Extract the (x, y) coordinate from the center of the cell holding the provided text.  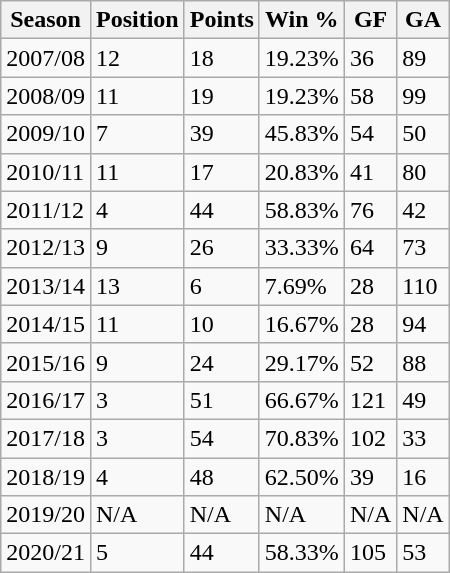
36 (370, 58)
26 (222, 248)
73 (423, 248)
2013/14 (46, 286)
42 (423, 210)
2017/18 (46, 438)
49 (423, 400)
Points (222, 20)
6 (222, 286)
88 (423, 362)
2018/19 (46, 477)
48 (222, 477)
41 (370, 172)
2008/09 (46, 96)
33.33% (302, 248)
94 (423, 324)
105 (370, 553)
Position (137, 20)
18 (222, 58)
19 (222, 96)
2011/12 (46, 210)
Win % (302, 20)
70.83% (302, 438)
GF (370, 20)
16 (423, 477)
89 (423, 58)
2007/08 (46, 58)
99 (423, 96)
2020/21 (46, 553)
17 (222, 172)
2015/16 (46, 362)
64 (370, 248)
2014/15 (46, 324)
7 (137, 134)
12 (137, 58)
110 (423, 286)
58.83% (302, 210)
20.83% (302, 172)
76 (370, 210)
2016/17 (46, 400)
58.33% (302, 553)
5 (137, 553)
2010/11 (46, 172)
102 (370, 438)
50 (423, 134)
10 (222, 324)
2019/20 (46, 515)
Season (46, 20)
16.67% (302, 324)
58 (370, 96)
2012/13 (46, 248)
62.50% (302, 477)
24 (222, 362)
52 (370, 362)
13 (137, 286)
45.83% (302, 134)
66.67% (302, 400)
121 (370, 400)
80 (423, 172)
53 (423, 553)
51 (222, 400)
2009/10 (46, 134)
33 (423, 438)
7.69% (302, 286)
29.17% (302, 362)
GA (423, 20)
